Extract the [X, Y] coordinate from the center of the cell holding the provided text.  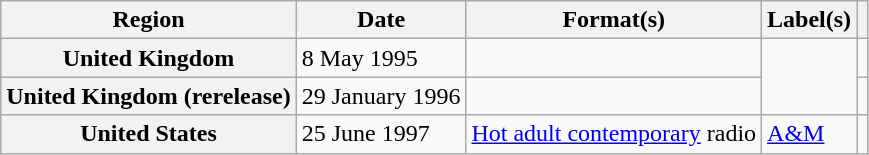
29 January 1996 [381, 96]
25 June 1997 [381, 134]
A&M [810, 134]
Hot adult contemporary radio [614, 134]
United Kingdom (rerelease) [148, 96]
Label(s) [810, 20]
Region [148, 20]
United Kingdom [148, 58]
8 May 1995 [381, 58]
Format(s) [614, 20]
United States [148, 134]
Date [381, 20]
